Output the (X, Y) coordinate of the center of the cell containing the given text.  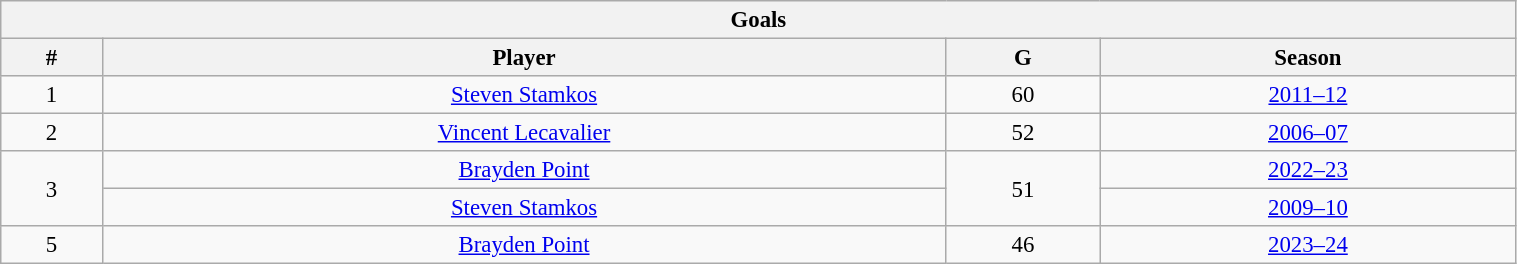
2006–07 (1308, 133)
2009–10 (1308, 208)
1 (52, 95)
46 (1023, 245)
5 (52, 245)
Goals (758, 20)
2011–12 (1308, 95)
2 (52, 133)
Vincent Lecavalier (524, 133)
2022–23 (1308, 170)
G (1023, 58)
Player (524, 58)
51 (1023, 188)
2023–24 (1308, 245)
52 (1023, 133)
# (52, 58)
60 (1023, 95)
3 (52, 188)
Season (1308, 58)
